Find where the given text appears and provide that cell's center as (X, Y) coordinate. 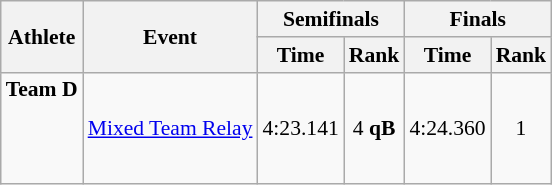
Semifinals (332, 19)
Team D (42, 128)
Mixed Team Relay (170, 128)
4:23.141 (301, 128)
4 qB (374, 128)
1 (522, 128)
4:24.360 (447, 128)
Event (170, 36)
Athlete (42, 36)
Finals (478, 19)
